Find where the given text appears and provide that cell's center as [x, y] coordinate. 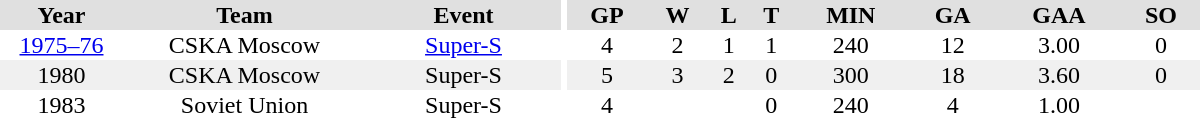
SO [1161, 15]
300 [850, 75]
GA [952, 15]
Year [62, 15]
GP [606, 15]
1980 [62, 75]
L [729, 15]
1975–76 [62, 45]
W [677, 15]
5 [606, 75]
18 [952, 75]
Event [464, 15]
1983 [62, 105]
1.00 [1059, 105]
Soviet Union [244, 105]
Team [244, 15]
MIN [850, 15]
3 [677, 75]
T [771, 15]
3.00 [1059, 45]
3.60 [1059, 75]
GAA [1059, 15]
12 [952, 45]
